From the cell containing the given text, extract its center point as [X, Y] coordinate. 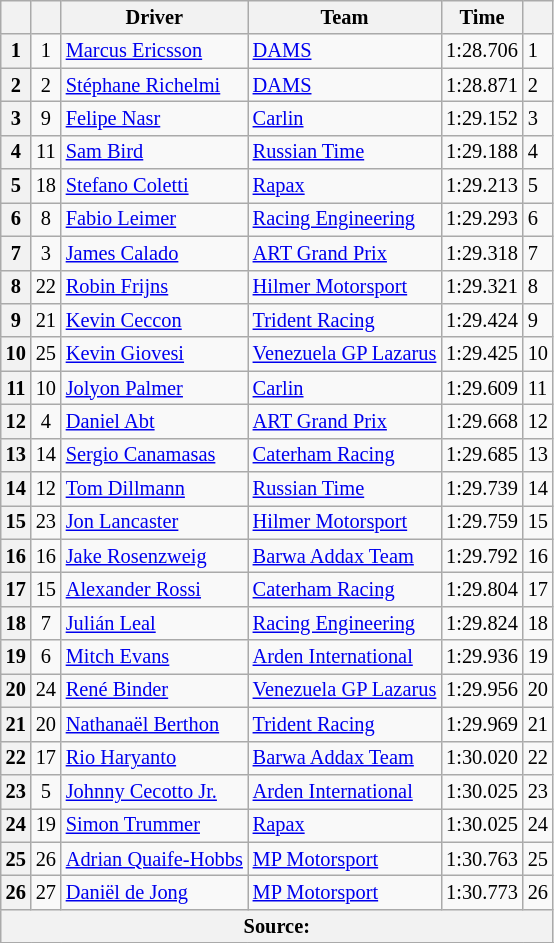
1:29.188 [482, 152]
1:29.792 [482, 556]
Daniel Abt [154, 421]
1:30.763 [482, 859]
Stéphane Richelmi [154, 85]
Rio Haryanto [154, 758]
Source: [277, 926]
Julián Leal [154, 623]
Nathanaël Berthon [154, 724]
1:29.425 [482, 354]
Felipe Nasr [154, 118]
1:29.956 [482, 690]
1:29.424 [482, 320]
René Binder [154, 690]
1:29.969 [482, 724]
Driver [154, 17]
1:29.321 [482, 287]
Sergio Canamasas [154, 455]
Sam Bird [154, 152]
James Calado [154, 253]
Marcus Ericsson [154, 51]
1:29.759 [482, 522]
1:29.739 [482, 489]
1:28.706 [482, 51]
Fabio Leimer [154, 219]
1:30.020 [482, 758]
27 [46, 892]
Jake Rosenzweig [154, 556]
Johnny Cecotto Jr. [154, 791]
1:29.804 [482, 589]
1:29.936 [482, 657]
Tom Dillmann [154, 489]
1:30.773 [482, 892]
1:29.824 [482, 623]
Mitch Evans [154, 657]
Kevin Ceccon [154, 320]
1:29.152 [482, 118]
1:28.871 [482, 85]
Daniël de Jong [154, 892]
1:29.213 [482, 186]
Jolyon Palmer [154, 388]
Team [344, 17]
Alexander Rossi [154, 589]
Simon Trummer [154, 825]
Adrian Quaife-Hobbs [154, 859]
1:29.668 [482, 421]
Kevin Giovesi [154, 354]
1:29.293 [482, 219]
1:29.609 [482, 388]
1:29.685 [482, 455]
Robin Frijns [154, 287]
1:29.318 [482, 253]
Stefano Coletti [154, 186]
Jon Lancaster [154, 522]
Time [482, 17]
